Output the (X, Y) coordinate of the center of the cell containing the given text.  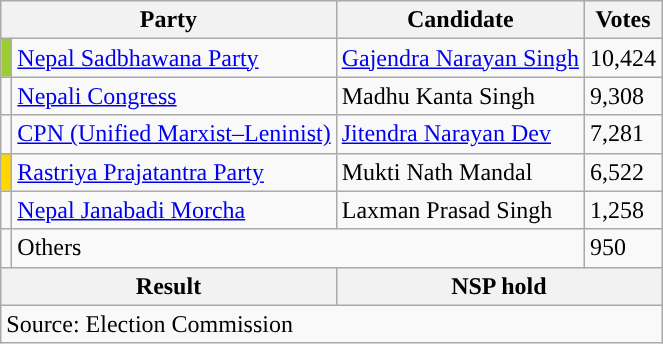
Mukti Nath Mandal (460, 172)
Laxman Prasad Singh (460, 210)
Votes (624, 20)
Nepal Sadbhawana Party (174, 58)
10,424 (624, 58)
Result (168, 286)
Gajendra Narayan Singh (460, 58)
NSP hold (498, 286)
Source: Election Commission (332, 324)
7,281 (624, 134)
950 (624, 248)
1,258 (624, 210)
6,522 (624, 172)
Jitendra Narayan Dev (460, 134)
CPN (Unified Marxist–Leninist) (174, 134)
Candidate (460, 20)
Rastriya Prajatantra Party (174, 172)
Party (168, 20)
Nepali Congress (174, 96)
Others (298, 248)
Nepal Janabadi Morcha (174, 210)
Madhu Kanta Singh (460, 96)
9,308 (624, 96)
